Find where the given text appears and provide that cell's center as (x, y) coordinate. 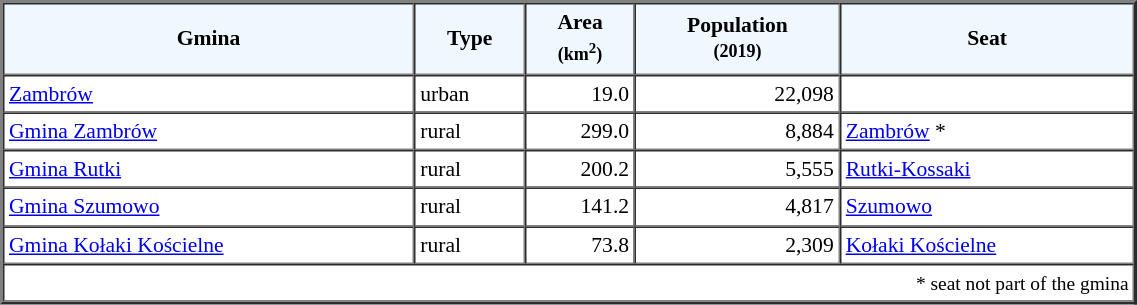
299.0 (580, 131)
Area(km2) (580, 38)
5,555 (738, 169)
Gmina Kołaki Kościelne (208, 245)
Zambrów (208, 93)
4,817 (738, 207)
Population(2019) (738, 38)
urban (470, 93)
Gmina (208, 38)
200.2 (580, 169)
Gmina Rutki (208, 169)
8,884 (738, 131)
Gmina Zambrów (208, 131)
2,309 (738, 245)
Gmina Szumowo (208, 207)
Szumowo (988, 207)
Rutki-Kossaki (988, 169)
73.8 (580, 245)
141.2 (580, 207)
Type (470, 38)
Seat (988, 38)
Zambrów * (988, 131)
* seat not part of the gmina (569, 283)
22,098 (738, 93)
Kołaki Kościelne (988, 245)
19.0 (580, 93)
